Scan for the cell matching the given text and deliver its (X, Y) coordinate at center. 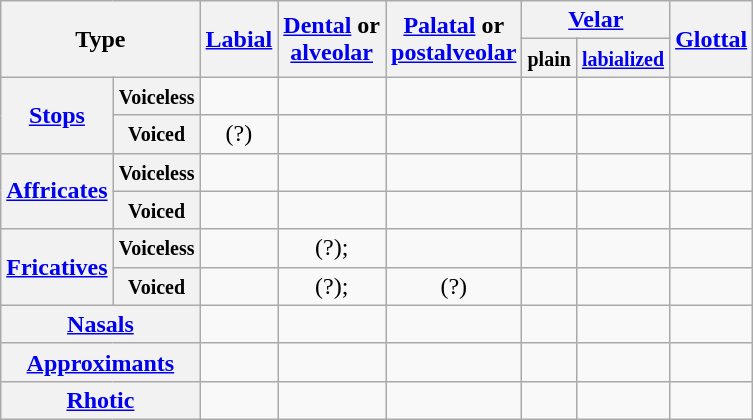
Affricates (57, 191)
Glottal (712, 39)
Stops (57, 115)
Fricatives (57, 267)
Type (100, 39)
Palatal orpostalveolar (454, 39)
plain (549, 58)
Dental or alveolar (332, 39)
labialized (622, 58)
Nasals (100, 324)
Rhotic (100, 400)
Labial (239, 39)
Velar (596, 20)
Approximants (100, 362)
